For the text-containing cell, return its midpoint in (x, y) coordinate format. 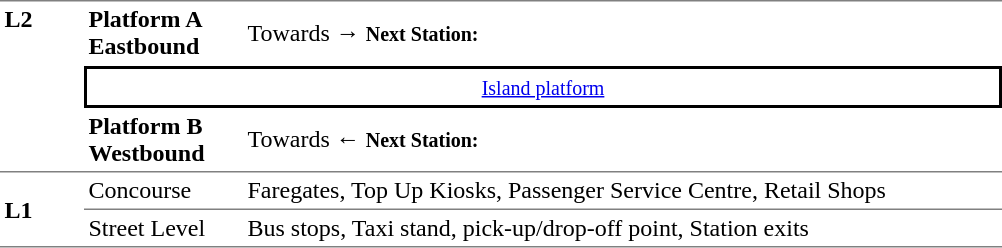
Towards → Next Station: (622, 33)
Street Level (164, 229)
L2 (42, 86)
Platform AEastbound (164, 33)
Platform BWestbound (164, 140)
L1 (42, 210)
Island platform (543, 87)
Bus stops, Taxi stand, pick-up/drop-off point, Station exits (622, 229)
Faregates, Top Up Kiosks, Passenger Service Centre, Retail Shops (622, 191)
Concourse (164, 191)
Towards ← Next Station: (622, 140)
